Capture the cell that displays the provided text and extract its [x, y] central coordinate. 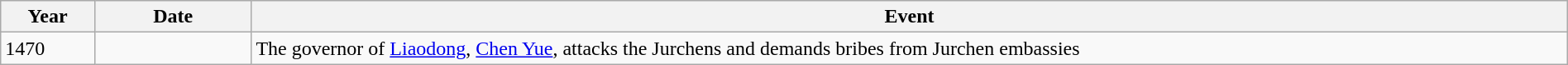
Event [910, 17]
The governor of Liaodong, Chen Yue, attacks the Jurchens and demands bribes from Jurchen embassies [910, 48]
Date [172, 17]
Year [48, 17]
1470 [48, 48]
